Scan for the cell matching the given text and deliver its [x, y] coordinate at center. 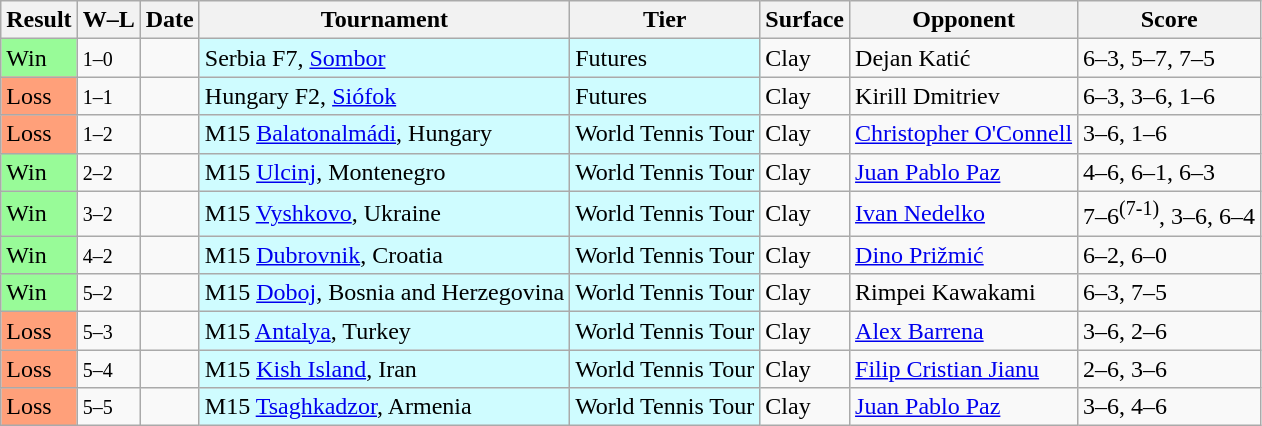
Surface [805, 20]
5–3 [108, 331]
Opponent [964, 20]
M15 Kish Island, Iran [384, 369]
Kirill Dmitriev [964, 96]
3–2 [108, 214]
2–6, 3–6 [1170, 369]
Christopher O'Connell [964, 134]
Dino Prižmić [964, 255]
3–6, 2–6 [1170, 331]
4–2 [108, 255]
M15 Balatonalmádi, Hungary [384, 134]
Hungary F2, Siófok [384, 96]
5–2 [108, 293]
Date [170, 20]
Filip Cristian Jianu [964, 369]
1–0 [108, 58]
M15 Ulcinj, Montenegro [384, 172]
5–4 [108, 369]
1–1 [108, 96]
Tournament [384, 20]
6–3, 3–6, 1–6 [1170, 96]
3–6, 4–6 [1170, 407]
2–2 [108, 172]
M15 Tsaghkadzor, Armenia [384, 407]
Result [39, 20]
Alex Barrena [964, 331]
3–6, 1–6 [1170, 134]
Ivan Nedelko [964, 214]
Tier [665, 20]
Score [1170, 20]
M15 Vyshkovo, Ukraine [384, 214]
6–2, 6–0 [1170, 255]
M15 Antalya, Turkey [384, 331]
6–3, 7–5 [1170, 293]
M15 Dubrovnik, Croatia [384, 255]
4–6, 6–1, 6–3 [1170, 172]
5–5 [108, 407]
Dejan Katić [964, 58]
Rimpei Kawakami [964, 293]
6–3, 5–7, 7–5 [1170, 58]
1–2 [108, 134]
7–6(7-1), 3–6, 6–4 [1170, 214]
W–L [108, 20]
M15 Doboj, Bosnia and Herzegovina [384, 293]
Serbia F7, Sombor [384, 58]
